Capture the cell that displays the provided text and extract its [x, y] central coordinate. 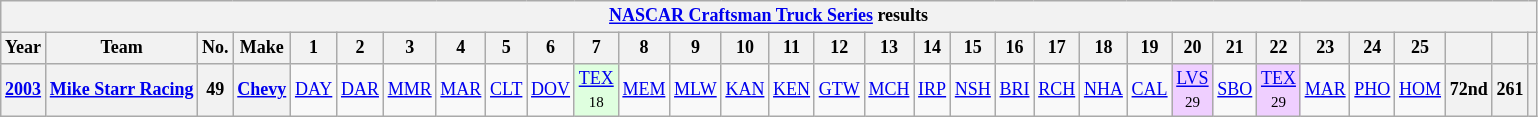
TEX18 [596, 90]
CAL [1150, 90]
MCH [889, 90]
20 [1192, 48]
Team [121, 48]
PHO [1372, 90]
Year [24, 48]
DAY [314, 90]
72nd [1468, 90]
Make [262, 48]
CLT [506, 90]
7 [596, 48]
11 [792, 48]
13 [889, 48]
23 [1325, 48]
Mike Starr Racing [121, 90]
8 [644, 48]
MMR [410, 90]
NHA [1104, 90]
49 [216, 90]
1 [314, 48]
NSH [972, 90]
2003 [24, 90]
KAN [745, 90]
6 [551, 48]
SBO [1235, 90]
DOV [551, 90]
DAR [360, 90]
NASCAR Craftsman Truck Series results [769, 16]
No. [216, 48]
14 [932, 48]
21 [1235, 48]
16 [1014, 48]
MLW [696, 90]
24 [1372, 48]
RCH [1057, 90]
KEN [792, 90]
5 [506, 48]
10 [745, 48]
25 [1420, 48]
17 [1057, 48]
9 [696, 48]
12 [839, 48]
Chevy [262, 90]
LVS29 [1192, 90]
2 [360, 48]
GTW [839, 90]
TEX29 [1279, 90]
3 [410, 48]
4 [461, 48]
261 [1510, 90]
19 [1150, 48]
18 [1104, 48]
HOM [1420, 90]
IRP [932, 90]
15 [972, 48]
MEM [644, 90]
22 [1279, 48]
BRI [1014, 90]
